Detect which cell encompasses the target text, then output its (x, y) center coordinate. 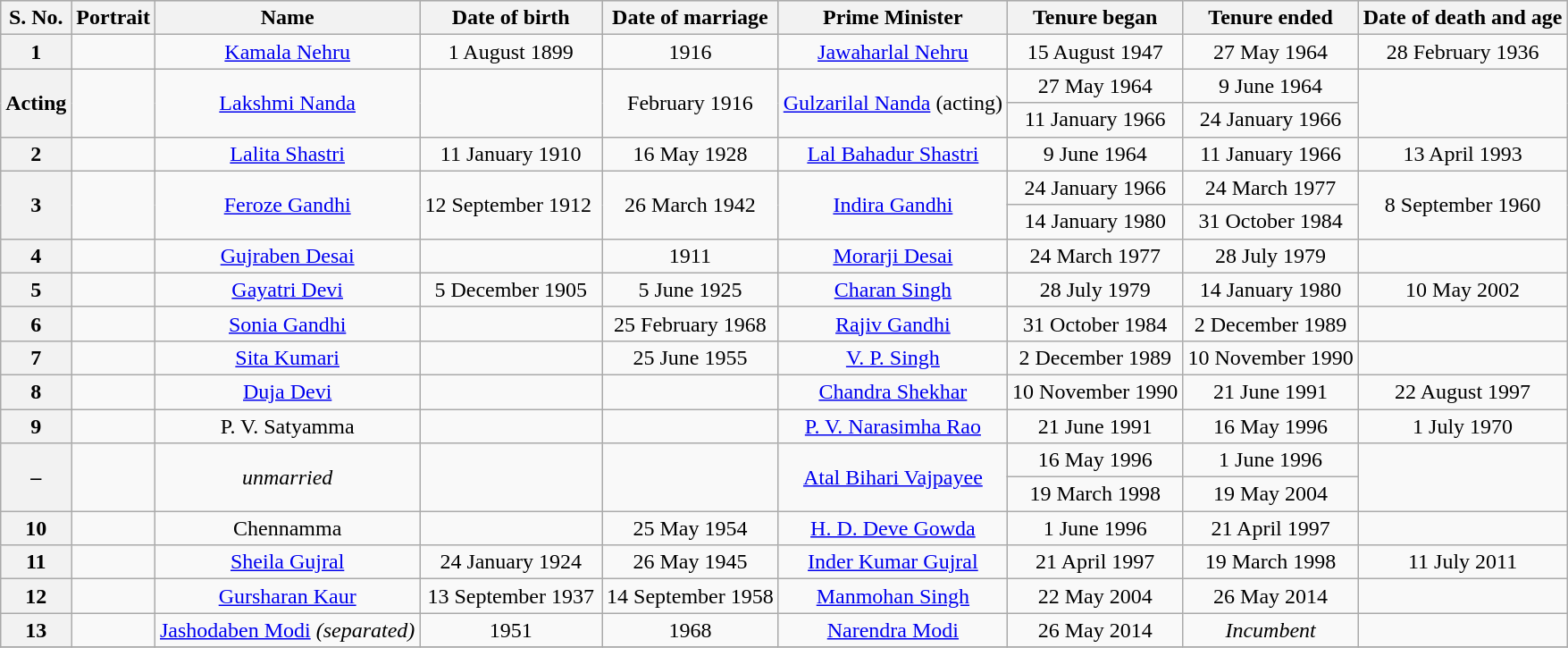
2 (36, 154)
4 (36, 256)
15 August 1947 (1095, 52)
V. P. Singh (893, 358)
Atal Bihari Vajpayee (893, 477)
11 July 2011 (1463, 562)
8 (36, 391)
25 February 1968 (691, 324)
1916 (691, 52)
5 (36, 290)
P. V. Narasimha Rao (893, 426)
9 (36, 426)
1 (36, 52)
Charan Singh (893, 290)
Duja Devi (287, 391)
Sonia Gandhi (287, 324)
11 (36, 562)
unmarried (287, 477)
Narendra Modi (893, 630)
H. D. Deve Gowda (893, 528)
10 (36, 528)
1911 (691, 256)
19 May 2004 (1270, 494)
Manmohan Singh (893, 596)
26 May 1945 (691, 562)
Name (287, 18)
3 (36, 205)
1 July 1970 (1463, 426)
Kamala Nehru (287, 52)
25 May 1954 (691, 528)
13 April 1993 (1463, 154)
12 (36, 596)
12 September 1912 (511, 205)
P. V. Satyamma (287, 426)
22 May 2004 (1095, 596)
Sita Kumari (287, 358)
Prime Minister (893, 18)
24 January 1924 (511, 562)
Lalita Shastri (287, 154)
7 (36, 358)
Date of birth (511, 18)
6 (36, 324)
10 May 2002 (1463, 290)
22 August 1997 (1463, 391)
1 August 1899 (511, 52)
Jawaharlal Nehru (893, 52)
Rajiv Gandhi (893, 324)
Date of marriage (691, 18)
Feroze Gandhi (287, 205)
Chennamma (287, 528)
Acting (36, 103)
25 June 1955 (691, 358)
8 September 1960 (1463, 205)
Morarji Desai (893, 256)
13 September 1937 (511, 596)
Incumbent (1270, 630)
Jashodaben Modi (separated) (287, 630)
14 September 1958 (691, 596)
Gujraben Desai (287, 256)
5 December 1905 (511, 290)
1968 (691, 630)
Indira Gandhi (893, 205)
Tenure ended (1270, 18)
Tenure began (1095, 18)
Sheila Gujral (287, 562)
– (36, 477)
Lakshmi Nanda (287, 103)
Inder Kumar Gujral (893, 562)
Lal Bahadur Shastri (893, 154)
S. No. (36, 18)
1951 (511, 630)
16 May 1928 (691, 154)
5 June 1925 (691, 290)
Gayatri Devi (287, 290)
11 January 1910 (511, 154)
13 (36, 630)
Date of death and age (1463, 18)
Portrait (113, 18)
February 1916 (691, 103)
Gulzarilal Nanda (acting) (893, 103)
Chandra Shekhar (893, 391)
26 March 1942 (691, 205)
28 February 1936 (1463, 52)
Gursharan Kaur (287, 596)
